Detect which cell encompasses the target text, then output its (X, Y) center coordinate. 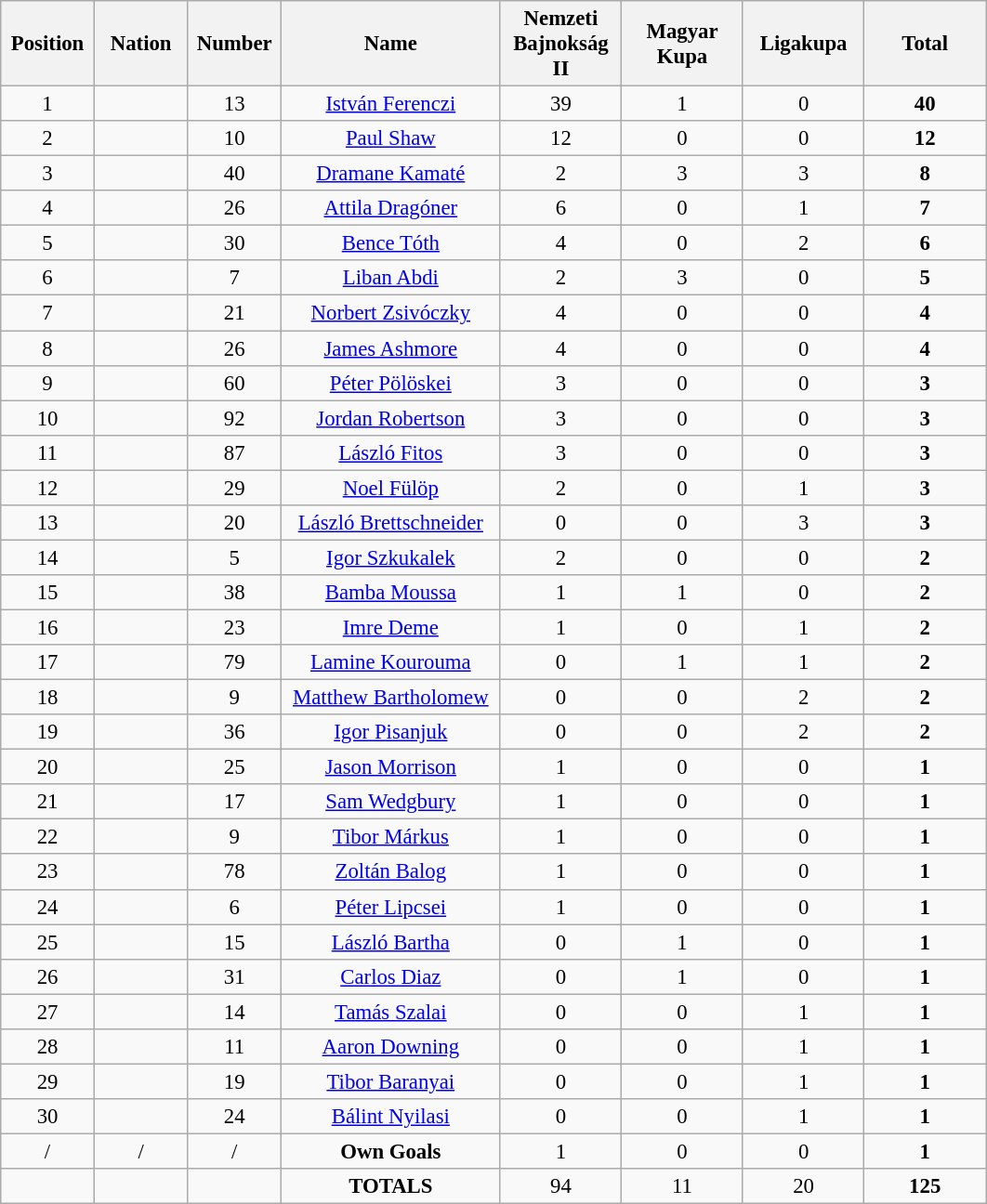
István Ferenczi (391, 104)
16 (48, 627)
Total (926, 44)
Bence Tóth (391, 243)
Lamine Kourouma (391, 662)
László Fitos (391, 452)
Sam Wedgbury (391, 802)
Tibor Márkus (391, 837)
Péter Pölöskei (391, 383)
Matthew Bartholomew (391, 698)
Paul Shaw (391, 138)
Name (391, 44)
James Ashmore (391, 348)
Dramane Kamaté (391, 174)
Own Goals (391, 1151)
Imre Deme (391, 627)
60 (234, 383)
78 (234, 872)
Nemzeti Bajnokság II (561, 44)
31 (234, 976)
38 (234, 593)
Jason Morrison (391, 767)
Tibor Baranyai (391, 1081)
Igor Szkukalek (391, 557)
79 (234, 662)
Magyar Kupa (682, 44)
Bálint Nyilasi (391, 1117)
39 (561, 104)
94 (561, 1186)
Noel Fülöp (391, 488)
Aaron Downing (391, 1047)
92 (234, 418)
27 (48, 1012)
Jordan Robertson (391, 418)
125 (926, 1186)
Liban Abdi (391, 278)
Ligakupa (803, 44)
Carlos Diaz (391, 976)
18 (48, 698)
László Bartha (391, 942)
Nation (141, 44)
Péter Lipcsei (391, 907)
Norbert Zsivóczky (391, 313)
Tamás Szalai (391, 1012)
87 (234, 452)
Number (234, 44)
Bamba Moussa (391, 593)
László Brettschneider (391, 523)
36 (234, 732)
TOTALS (391, 1186)
Igor Pisanjuk (391, 732)
Zoltán Balog (391, 872)
Attila Dragóner (391, 208)
22 (48, 837)
28 (48, 1047)
Position (48, 44)
